Output the (X, Y) coordinate of the center of the cell containing the given text.  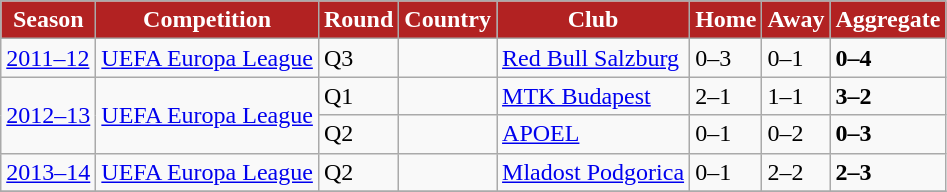
0–4 (888, 58)
2013–14 (48, 172)
2–3 (888, 172)
Away (796, 20)
Mladost Podgorica (594, 172)
2–1 (726, 96)
Q1 (358, 96)
2011–12 (48, 58)
Competition (208, 20)
1–1 (796, 96)
2–2 (796, 172)
Q3 (358, 58)
Red Bull Salzburg (594, 58)
Home (726, 20)
Country (448, 20)
Round (358, 20)
MTK Budapest (594, 96)
APOEL (594, 134)
2012–13 (48, 115)
Club (594, 20)
Aggregate (888, 20)
0–2 (796, 134)
Season (48, 20)
3–2 (888, 96)
